Search for the cell housing the specified text and yield its [X, Y] center coordinate. 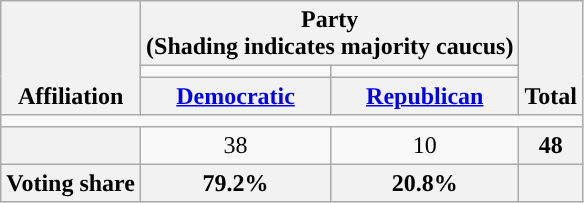
Total [551, 58]
20.8% [425, 183]
38 [236, 145]
79.2% [236, 183]
Affiliation [71, 58]
48 [551, 145]
Democratic [236, 96]
10 [425, 145]
Party (Shading indicates majority caucus) [330, 34]
Voting share [71, 183]
Republican [425, 96]
